Search for the cell housing the specified text and yield its (X, Y) center coordinate. 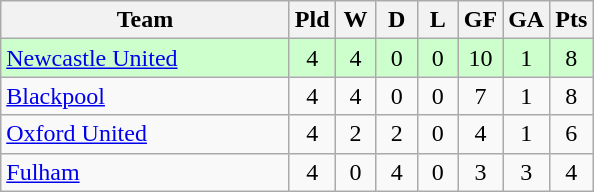
Fulham (146, 172)
10 (480, 58)
L (438, 20)
Pld (312, 20)
Team (146, 20)
Blackpool (146, 96)
W (356, 20)
7 (480, 96)
Oxford United (146, 134)
D (396, 20)
GA (526, 20)
Newcastle United (146, 58)
GF (480, 20)
Pts (572, 20)
6 (572, 134)
